Output the [X, Y] coordinate of the center of the cell containing the given text.  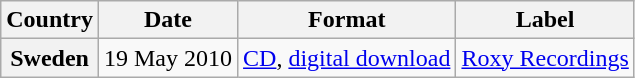
19 May 2010 [168, 58]
Label [545, 20]
CD, digital download [347, 58]
Format [347, 20]
Date [168, 20]
Roxy Recordings [545, 58]
Country [50, 20]
Sweden [50, 58]
